Output the [x, y] coordinate of the center of the cell containing the given text.  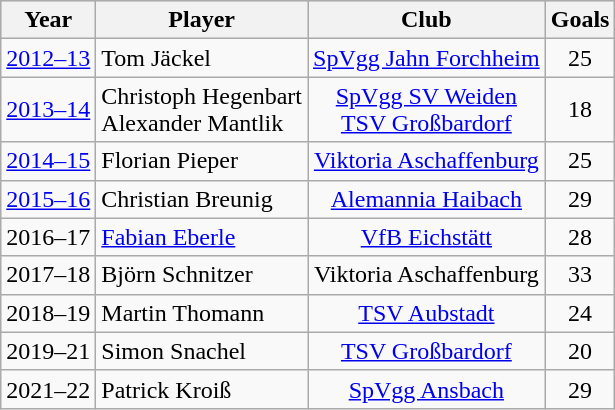
Year [48, 20]
Patrick Kroiß [202, 389]
20 [580, 351]
2015–16 [48, 199]
Björn Schnitzer [202, 275]
Martin Thomann [202, 313]
SpVgg Ansbach [427, 389]
Goals [580, 20]
SpVgg SV Weiden TSV Großbardorf [427, 110]
Club [427, 20]
28 [580, 237]
SpVgg Jahn Forchheim [427, 58]
24 [580, 313]
Tom Jäckel [202, 58]
2018–19 [48, 313]
18 [580, 110]
2013–14 [48, 110]
2012–13 [48, 58]
Alemannia Haibach [427, 199]
Christian Breunig [202, 199]
2014–15 [48, 161]
TSV Großbardorf [427, 351]
33 [580, 275]
VfB Eichstätt [427, 237]
Christoph Hegenbart Alexander Mantlik [202, 110]
2021–22 [48, 389]
Fabian Eberle [202, 237]
2017–18 [48, 275]
2016–17 [48, 237]
Simon Snachel [202, 351]
Florian Pieper [202, 161]
TSV Aubstadt [427, 313]
2019–21 [48, 351]
Player [202, 20]
